Capture the cell that displays the provided text and extract its (x, y) central coordinate. 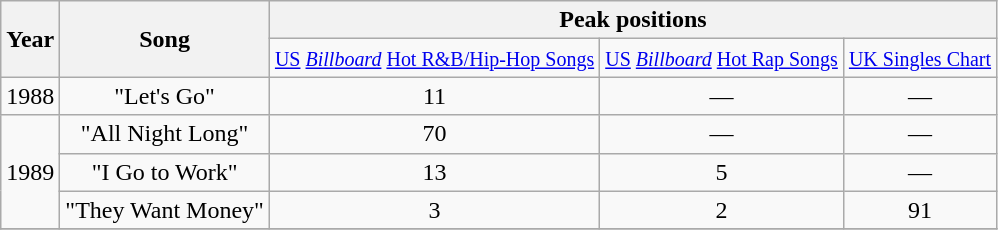
13 (434, 172)
5 (722, 172)
2 (722, 210)
Song (165, 39)
1988 (30, 96)
1989 (30, 172)
3 (434, 210)
US Billboard Hot R&B/Hip-Hop Songs (434, 58)
UK Singles Chart (920, 58)
11 (434, 96)
91 (920, 210)
Year (30, 39)
"They Want Money" (165, 210)
70 (434, 134)
"Let's Go" (165, 96)
Peak positions (632, 20)
"I Go to Work" (165, 172)
US Billboard Hot Rap Songs (722, 58)
"All Night Long" (165, 134)
